Find where the given text appears and provide that cell's center as [X, Y] coordinate. 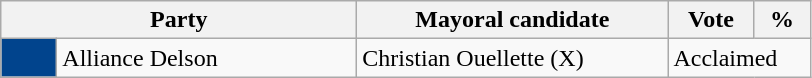
% [782, 20]
Mayoral candidate [512, 20]
Party [179, 20]
Vote [711, 20]
Acclaimed [739, 58]
Christian Ouellette (X) [512, 58]
Alliance Delson [207, 58]
